Capture the cell that displays the provided text and extract its (X, Y) central coordinate. 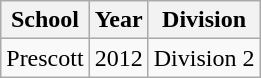
Prescott (45, 58)
Year (118, 20)
2012 (118, 58)
Division 2 (204, 58)
School (45, 20)
Division (204, 20)
